Capture the cell that displays the provided text and extract its [x, y] central coordinate. 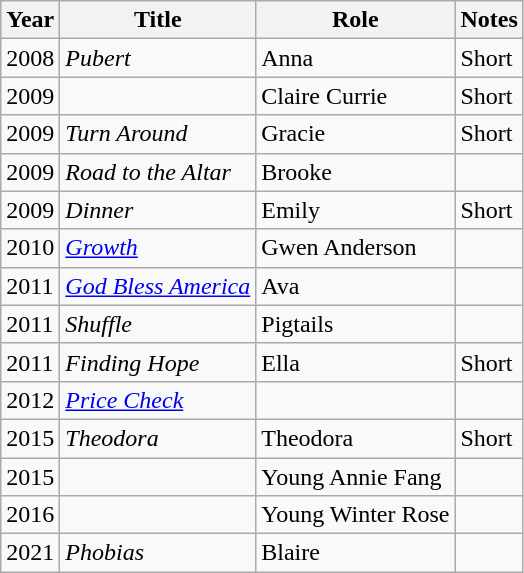
Phobias [158, 553]
Price Check [158, 400]
Title [158, 20]
Ella [356, 362]
Road to the Altar [158, 172]
Pubert [158, 58]
Turn Around [158, 134]
Claire Currie [356, 96]
Pigtails [356, 324]
Emily [356, 210]
Brooke [356, 172]
Dinner [158, 210]
God Bless America [158, 286]
2012 [30, 400]
2010 [30, 248]
2008 [30, 58]
Year [30, 20]
Growth [158, 248]
2016 [30, 515]
Anna [356, 58]
Young Winter Rose [356, 515]
Role [356, 20]
Finding Hope [158, 362]
Ava [356, 286]
Notes [489, 20]
2021 [30, 553]
Gwen Anderson [356, 248]
Blaire [356, 553]
Shuffle [158, 324]
Gracie [356, 134]
Young Annie Fang [356, 477]
